Search for the cell housing the specified text and yield its [x, y] center coordinate. 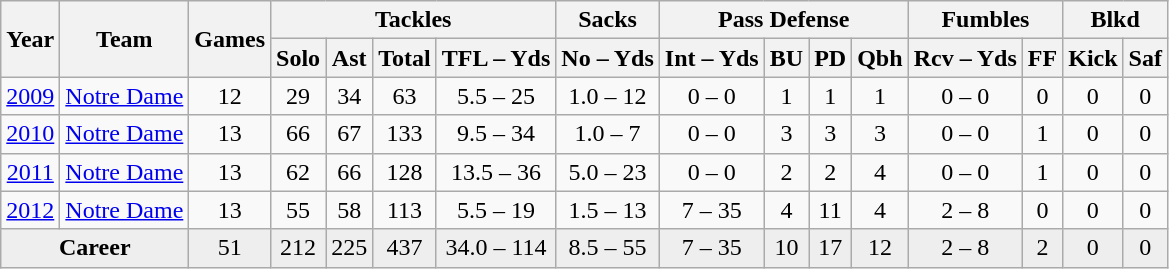
1.0 – 7 [608, 134]
Saf [1145, 58]
17 [830, 248]
Year [30, 39]
Solo [298, 58]
Fumbles [986, 20]
FF [1042, 58]
Games [230, 39]
Total [405, 58]
Int – Yds [712, 58]
133 [405, 134]
225 [350, 248]
2011 [30, 172]
1.5 – 13 [608, 210]
BU [786, 58]
58 [350, 210]
No – Yds [608, 58]
13.5 – 36 [496, 172]
34 [350, 96]
Pass Defense [784, 20]
67 [350, 134]
212 [298, 248]
5.5 – 25 [496, 96]
9.5 – 34 [496, 134]
Rcv – Yds [965, 58]
2012 [30, 210]
51 [230, 248]
34.0 – 114 [496, 248]
10 [786, 248]
PD [830, 58]
11 [830, 210]
Tackles [414, 20]
Kick [1093, 58]
Career [95, 248]
TFL – Yds [496, 58]
62 [298, 172]
128 [405, 172]
55 [298, 210]
5.5 – 19 [496, 210]
63 [405, 96]
Team [124, 39]
2010 [30, 134]
Ast [350, 58]
Qbh [880, 58]
437 [405, 248]
2009 [30, 96]
Sacks [608, 20]
5.0 – 23 [608, 172]
8.5 – 55 [608, 248]
113 [405, 210]
Blkd [1116, 20]
29 [298, 96]
1.0 – 12 [608, 96]
